Detect which cell encompasses the target text, then output its (x, y) center coordinate. 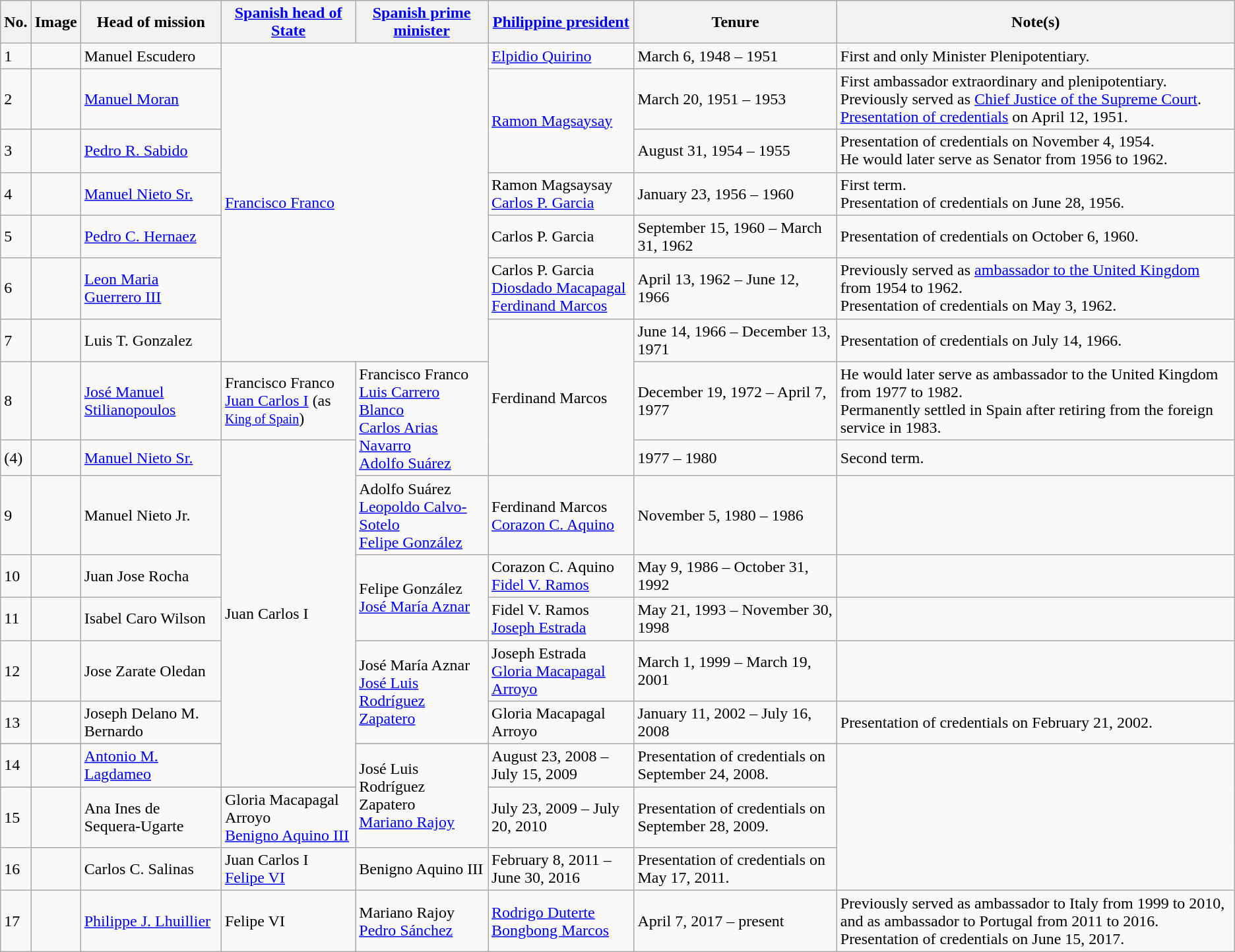
Luis T. Gonzalez (150, 340)
Juan Carlos I (288, 614)
Carlos P. GarciaDiosdado MacapagalFerdinand Marcos (561, 288)
Tenure (735, 22)
May 21, 1993 – November 30, 1998 (735, 619)
First term.Presentation of credentials on June 28, 1956. (1036, 194)
Corazon C. AquinoFidel V. Ramos (561, 575)
June 14, 1966 – December 13, 1971 (735, 340)
April 13, 1962 – June 12, 1966 (735, 288)
Juan Carlos IFelipe VI (288, 870)
Presentation of credentials on September 28, 2009. (735, 817)
Rodrigo DuterteBongbong Marcos (561, 921)
September 15, 1960 – March 31, 1962 (735, 236)
8 (16, 401)
Francisco Franco (354, 203)
Philippine president (561, 22)
José María AznarJosé Luis Rodríguez Zapatero (422, 691)
March 20, 1951 – 1953 (735, 99)
7 (16, 340)
Spanish prime minister (422, 22)
Gloria Macapagal ArroyoBenigno Aquino III (288, 817)
Joseph EstradaGloria Macapagal Arroyo (561, 670)
2 (16, 99)
Philippe J. Lhuillier (150, 921)
Carlos P. Garcia (561, 236)
August 23, 2008 – July 15, 2009 (561, 765)
Previously served as ambassador to the United Kingdom from 1954 to 1962.Presentation of credentials on May 3, 1962. (1036, 288)
Fidel V. RamosJoseph Estrada (561, 619)
Juan Jose Rocha (150, 575)
Isabel Caro Wilson (150, 619)
January 23, 1956 – 1960 (735, 194)
Presentation of credentials on February 21, 2002. (1036, 723)
Felipe GonzálezJosé María Aznar (422, 597)
Jose Zarate Oledan (150, 670)
Pedro R. Sabido (150, 150)
15 (16, 817)
9 (16, 515)
May 9, 1986 – October 31, 1992 (735, 575)
Ramon Magsaysay (561, 120)
Pedro C. Hernaez (150, 236)
Image (55, 22)
Manuel Escudero (150, 56)
Manuel Moran (150, 99)
March 1, 1999 – March 19, 2001 (735, 670)
10 (16, 575)
Presentation of credentials on May 17, 2011. (735, 870)
Mariano RajoyPedro Sánchez (422, 921)
Francisco FrancoLuis Carrero BlancoCarlos Arias NavarroAdolfo Suárez (422, 418)
12 (16, 670)
Spanish head of State (288, 22)
Manuel Nieto Jr. (150, 515)
Ferdinand Marcos (561, 397)
Presentation of credentials on July 14, 1966. (1036, 340)
Gloria Macapagal Arroyo (561, 723)
Presentation of credentials on November 4, 1954.He would later serve as Senator from 1956 to 1962. (1036, 150)
November 5, 1980 – 1986 (735, 515)
December 19, 1972 – April 7, 1977 (735, 401)
Head of mission (150, 22)
Leon Maria Guerrero III (150, 288)
Ana Ines de Sequera-Ugarte (150, 817)
Elpidio Quirino (561, 56)
Joseph Delano M. Bernardo (150, 723)
6 (16, 288)
11 (16, 619)
5 (16, 236)
First and only Minister Plenipotentiary. (1036, 56)
14 (16, 765)
Ramon MagsaysayCarlos P. Garcia (561, 194)
April 7, 2017 – present (735, 921)
1977 – 1980 (735, 458)
No. (16, 22)
January 11, 2002 – July 16, 2008 (735, 723)
1 (16, 56)
Carlos C. Salinas (150, 870)
Benigno Aquino III (422, 870)
Presentation of credentials on September 24, 2008. (735, 765)
16 (16, 870)
Francisco FrancoJuan Carlos I (as King of Spain) (288, 401)
4 (16, 194)
17 (16, 921)
Note(s) (1036, 22)
Ferdinand MarcosCorazon C. Aquino (561, 515)
March 6, 1948 – 1951 (735, 56)
August 31, 1954 – 1955 (735, 150)
3 (16, 150)
Second term. (1036, 458)
Presentation of credentials on October 6, 1960. (1036, 236)
(4) (16, 458)
February 8, 2011 – June 30, 2016 (561, 870)
Felipe VI (288, 921)
Antonio M. Lagdameo (150, 765)
José Luis Rodríguez ZapateroMariano Rajoy (422, 796)
José Manuel Stilianopoulos (150, 401)
Adolfo SuárezLeopoldo Calvo-SoteloFelipe González (422, 515)
July 23, 2009 – July 20, 2010 (561, 817)
13 (16, 723)
